Return the (X, Y) coordinate for the center point of the cell that contains the specified text.  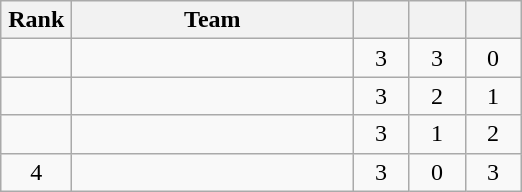
Team (212, 20)
4 (36, 172)
Rank (36, 20)
